Find where the given text appears and provide that cell's center as [X, Y] coordinate. 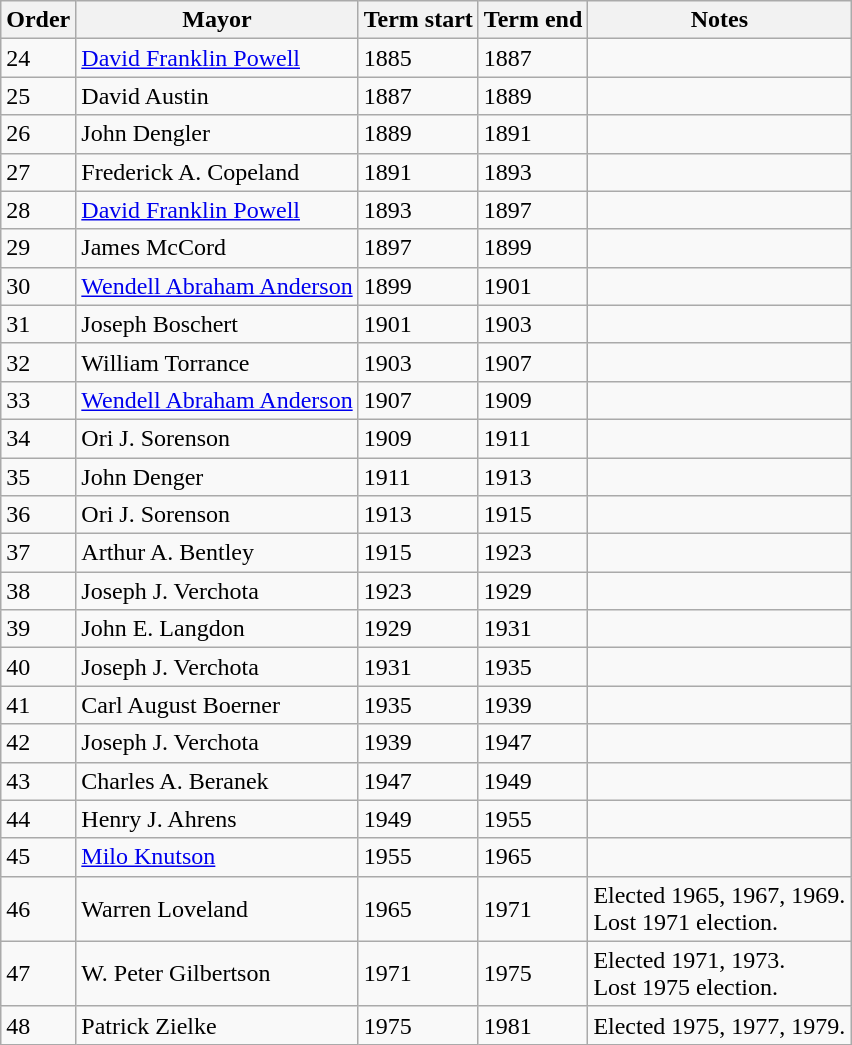
John E. Langdon [217, 629]
Warren Loveland [217, 908]
45 [38, 857]
James McCord [217, 248]
43 [38, 781]
48 [38, 1025]
Elected 1975, 1977, 1979. [720, 1025]
Mayor [217, 20]
Milo Knutson [217, 857]
44 [38, 819]
Elected 1965, 1967, 1969.Lost 1971 election. [720, 908]
W. Peter Gilbertson [217, 974]
46 [38, 908]
32 [38, 362]
John Dengler [217, 134]
Arthur A. Bentley [217, 553]
28 [38, 210]
27 [38, 172]
41 [38, 705]
42 [38, 743]
29 [38, 248]
Term start [418, 20]
30 [38, 286]
26 [38, 134]
Henry J. Ahrens [217, 819]
36 [38, 515]
Term end [533, 20]
25 [38, 96]
47 [38, 974]
1981 [533, 1025]
24 [38, 58]
33 [38, 400]
David Austin [217, 96]
39 [38, 629]
Order [38, 20]
1885 [418, 58]
35 [38, 477]
40 [38, 667]
Carl August Boerner [217, 705]
Notes [720, 20]
37 [38, 553]
Elected 1971, 1973.Lost 1975 election. [720, 974]
Joseph Boschert [217, 324]
34 [38, 438]
William Torrance [217, 362]
Charles A. Beranek [217, 781]
31 [38, 324]
John Denger [217, 477]
Patrick Zielke [217, 1025]
38 [38, 591]
Frederick A. Copeland [217, 172]
